Return (X, Y) of the center of cell containing provided text 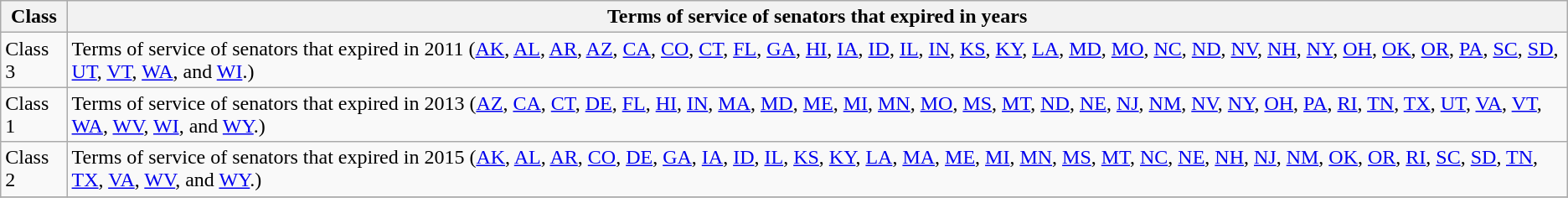
Terms of service of senators that expired in years (818, 17)
Class 1 (34, 114)
Class (34, 17)
Class 2 (34, 169)
Class 3 (34, 60)
